Search for the cell housing the specified text and yield its [x, y] center coordinate. 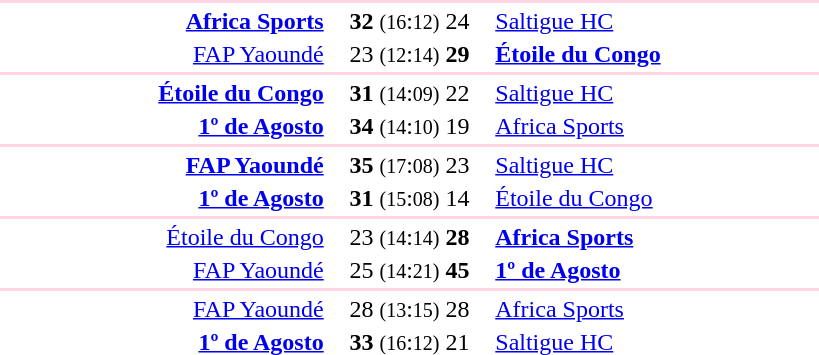
35 (17:08) 23 [410, 165]
23 (12:14) 29 [410, 54]
31 (14:09) 22 [410, 93]
34 (14:10) 19 [410, 126]
31 (15:08) 14 [410, 198]
28 (13:15) 28 [410, 309]
23 (14:14) 28 [410, 237]
25 (14:21) 45 [410, 270]
32 (16:12) 24 [410, 21]
